Identify which cell holds the provided text, then report its (x, y) central coordinate. 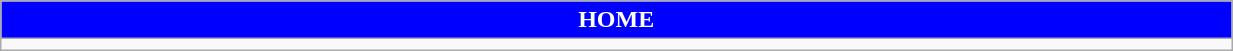
HOME (616, 20)
